Identify which cell holds the provided text, then report its (X, Y) central coordinate. 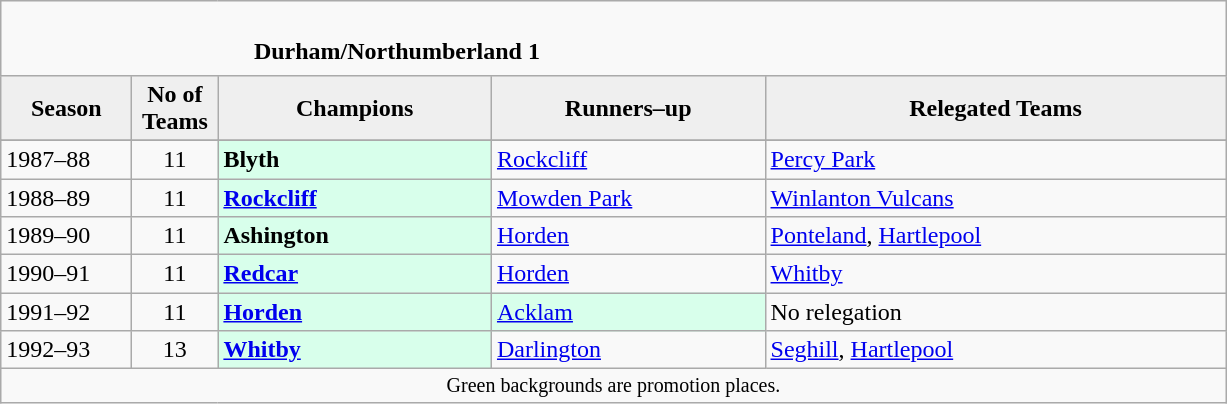
Relegated Teams (996, 108)
Mowden Park (628, 197)
1992–93 (66, 350)
Runners–up (628, 108)
Season (66, 108)
No relegation (996, 312)
1987–88 (66, 159)
1991–92 (66, 312)
Green backgrounds are promotion places. (614, 386)
Seghill, Hartlepool (996, 350)
Percy Park (996, 159)
No of Teams (175, 108)
Winlanton Vulcans (996, 197)
13 (175, 350)
Blyth (355, 159)
Ponteland, Hartlepool (996, 236)
1990–91 (66, 274)
Champions (355, 108)
1989–90 (66, 236)
1988–89 (66, 197)
Darlington (628, 350)
Ashington (355, 236)
Acklam (628, 312)
Redcar (355, 274)
